Find where the given text appears and provide that cell's center as (X, Y) coordinate. 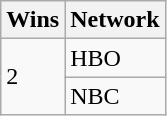
2 (33, 77)
Network (115, 20)
NBC (115, 96)
HBO (115, 58)
Wins (33, 20)
